Find where the given text appears and provide that cell's center as (X, Y) coordinate. 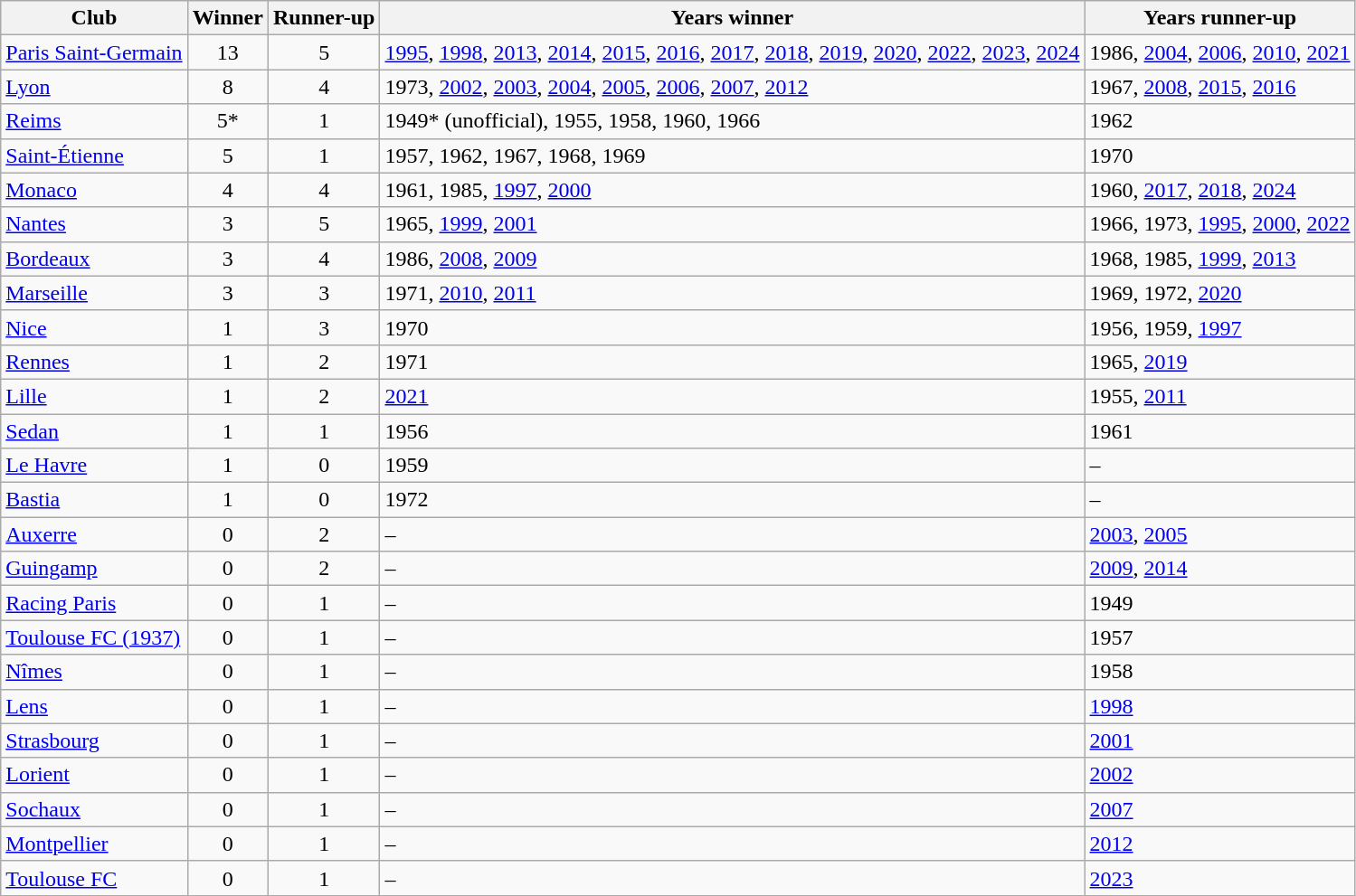
Bordeaux (94, 259)
Years runner-up (1219, 18)
1961, 1985, 1997, 2000 (733, 190)
2021 (733, 396)
1986, 2008, 2009 (733, 259)
Toulouse FC (1937) (94, 637)
Nice (94, 327)
1972 (733, 500)
Lyon (94, 87)
1961 (1219, 431)
Club (94, 18)
Bastia (94, 500)
Montpellier (94, 844)
Years winner (733, 18)
Lille (94, 396)
Paris Saint-Germain (94, 52)
2001 (1219, 740)
Nantes (94, 224)
1973, 2002, 2003, 2004, 2005, 2006, 2007, 2012 (733, 87)
1965, 1999, 2001 (733, 224)
Racing Paris (94, 603)
1998 (1219, 706)
13 (228, 52)
Le Havre (94, 466)
2023 (1219, 878)
Lorient (94, 775)
1955, 2011 (1219, 396)
Marseille (94, 293)
Sochaux (94, 809)
1958 (1219, 672)
8 (228, 87)
1969, 1972, 2020 (1219, 293)
1962 (1219, 121)
Winner (228, 18)
1971, 2010, 2011 (733, 293)
1986, 2004, 2006, 2010, 2021 (1219, 52)
Runner-up (324, 18)
1966, 1973, 1995, 2000, 2022 (1219, 224)
Rennes (94, 362)
5* (228, 121)
2009, 2014 (1219, 569)
1949 (1219, 603)
1995, 1998, 2013, 2014, 2015, 2016, 2017, 2018, 2019, 2020, 2022, 2023, 2024 (733, 52)
1965, 2019 (1219, 362)
1967, 2008, 2015, 2016 (1219, 87)
1968, 1985, 1999, 2013 (1219, 259)
Sedan (94, 431)
Toulouse FC (94, 878)
1960, 2017, 2018, 2024 (1219, 190)
Auxerre (94, 534)
Monaco (94, 190)
1956 (733, 431)
1957 (1219, 637)
1957, 1962, 1967, 1968, 1969 (733, 156)
Guingamp (94, 569)
Nîmes (94, 672)
2012 (1219, 844)
2003, 2005 (1219, 534)
1956, 1959, 1997 (1219, 327)
1971 (733, 362)
Reims (94, 121)
2007 (1219, 809)
Strasbourg (94, 740)
1949* (unofficial), 1955, 1958, 1960, 1966 (733, 121)
2002 (1219, 775)
Lens (94, 706)
Saint-Étienne (94, 156)
1959 (733, 466)
